Pinpoint the cell where the given text exists, returning its [x, y] midpoint coordinate. 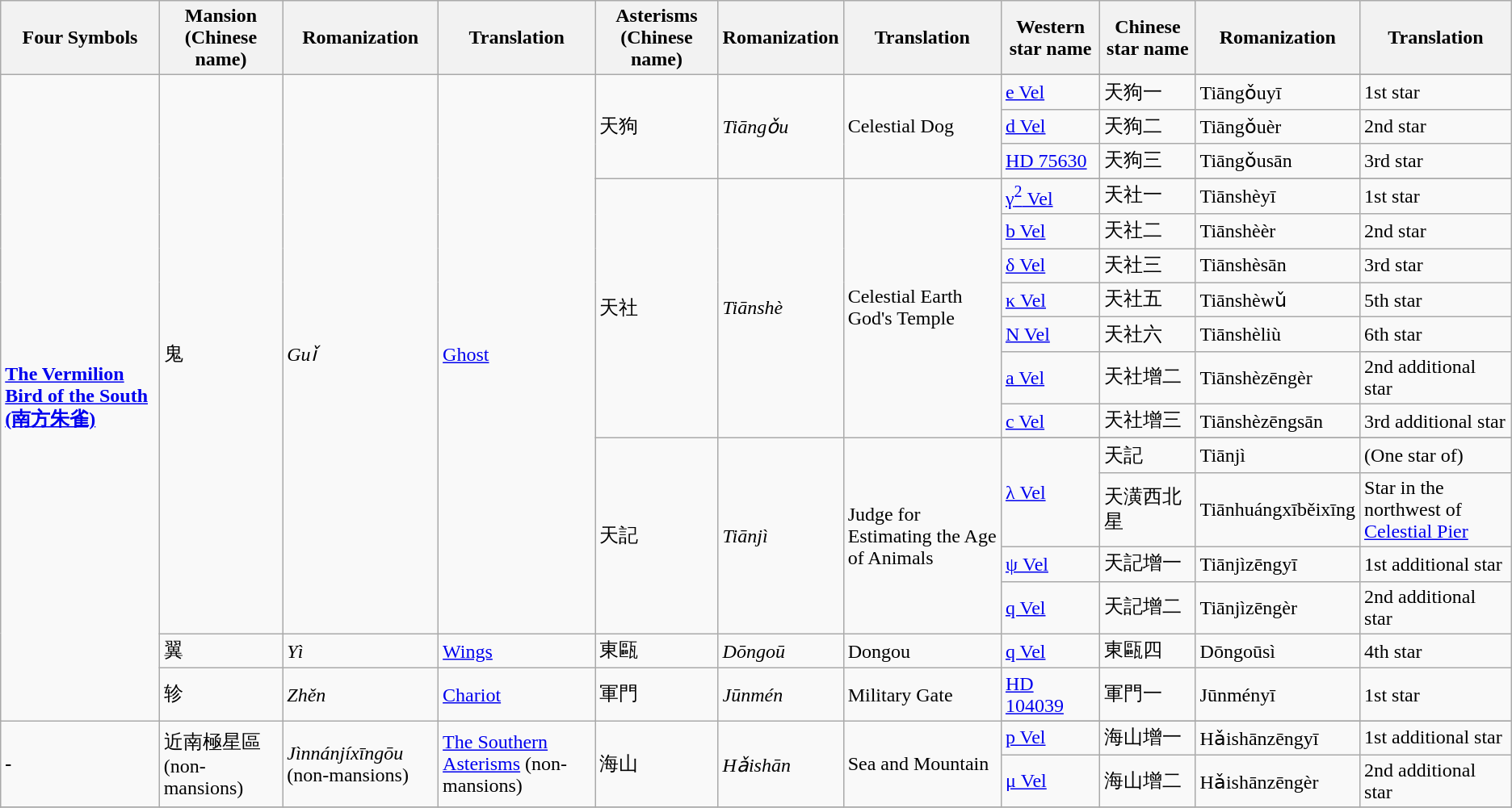
Tiānshèyī [1278, 195]
天記增一 [1148, 565]
3rd additional star [1436, 421]
天社六 [1148, 334]
天狗二 [1148, 126]
Celestial Dog [922, 127]
4th star [1436, 651]
天潢西北星 [1148, 509]
近南極星區 (non-mansions) [221, 764]
天社 [657, 308]
Hǎishānzēngyī [1278, 738]
Tiānshèsān [1278, 266]
Jūnményī [1278, 694]
Asterisms (Chinese name) [657, 38]
Dōngoū [780, 651]
Tiāngǒuèr [1278, 126]
HD 104039 [1050, 694]
天社二 [1148, 231]
δ Vel [1050, 266]
e Vel [1050, 92]
Tiāngǒuyī [1278, 92]
Tiānshè [780, 308]
海山增一 [1148, 738]
天社三 [1148, 266]
Judge for Estimating the Age of Animals [922, 536]
海山增二 [1148, 781]
Chariot [517, 694]
Western star name [1050, 38]
Four Symbols [80, 38]
翼 [221, 651]
Chinese star name [1148, 38]
- [80, 764]
軍門一 [1148, 694]
Jìnnánjíxīngōu (non-mansions) [360, 764]
Ghost [517, 354]
海山 [657, 764]
γ2 Vel [1050, 195]
Tiānshèliù [1278, 334]
天狗 [657, 127]
天記增二 [1148, 607]
Tiānjìzēngyī [1278, 565]
Military Gate [922, 694]
Tiāngǒu [780, 127]
鬼 [221, 354]
Dongou [922, 651]
Dōngoūsì [1278, 651]
Jūnmén [780, 694]
b Vel [1050, 231]
Guǐ [360, 354]
The Southern Asterisms (non-mansions) [517, 764]
Tiānjìzēngèr [1278, 607]
d Vel [1050, 126]
Zhěn [360, 694]
天社一 [1148, 195]
Tiāngǒusān [1278, 161]
Mansion (Chinese name) [221, 38]
N Vel [1050, 334]
Tiānhuángxīběixīng [1278, 509]
5th star [1436, 300]
東甌四 [1148, 651]
(One star of) [1436, 455]
東甌 [657, 651]
The Vermilion Bird of the South (南方朱雀) [80, 398]
Sea and Mountain [922, 764]
λ Vel [1050, 492]
天狗三 [1148, 161]
μ Vel [1050, 781]
Yì [360, 651]
Tiānshèèr [1278, 231]
天社五 [1148, 300]
Hǎishān [780, 764]
天社增二 [1148, 378]
Celestial Earth God's Temple [922, 308]
Tiānshèzēngèr [1278, 378]
HD 75630 [1050, 161]
κ Vel [1050, 300]
天狗一 [1148, 92]
c Vel [1050, 421]
Wings [517, 651]
天社增三 [1148, 421]
ψ Vel [1050, 565]
轸 [221, 694]
Hǎishānzēngèr [1278, 781]
軍門 [657, 694]
6th star [1436, 334]
Tiānshèwǔ [1278, 300]
a Vel [1050, 378]
Tiānshèzēngsān [1278, 421]
p Vel [1050, 738]
Star in the northwest of Celestial Pier [1436, 509]
